Pinpoint the cell where the given text exists, returning its [x, y] midpoint coordinate. 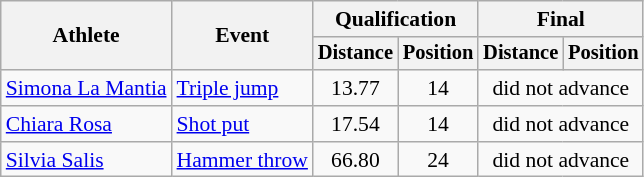
17.54 [356, 124]
Shot put [242, 124]
Chiara Rosa [86, 124]
Final [560, 19]
Triple jump [242, 88]
Simona La Mantia [86, 88]
13.77 [356, 88]
Athlete [86, 36]
Qualification [396, 19]
Event [242, 36]
